From the cell containing the given text, extract its center point as (X, Y) coordinate. 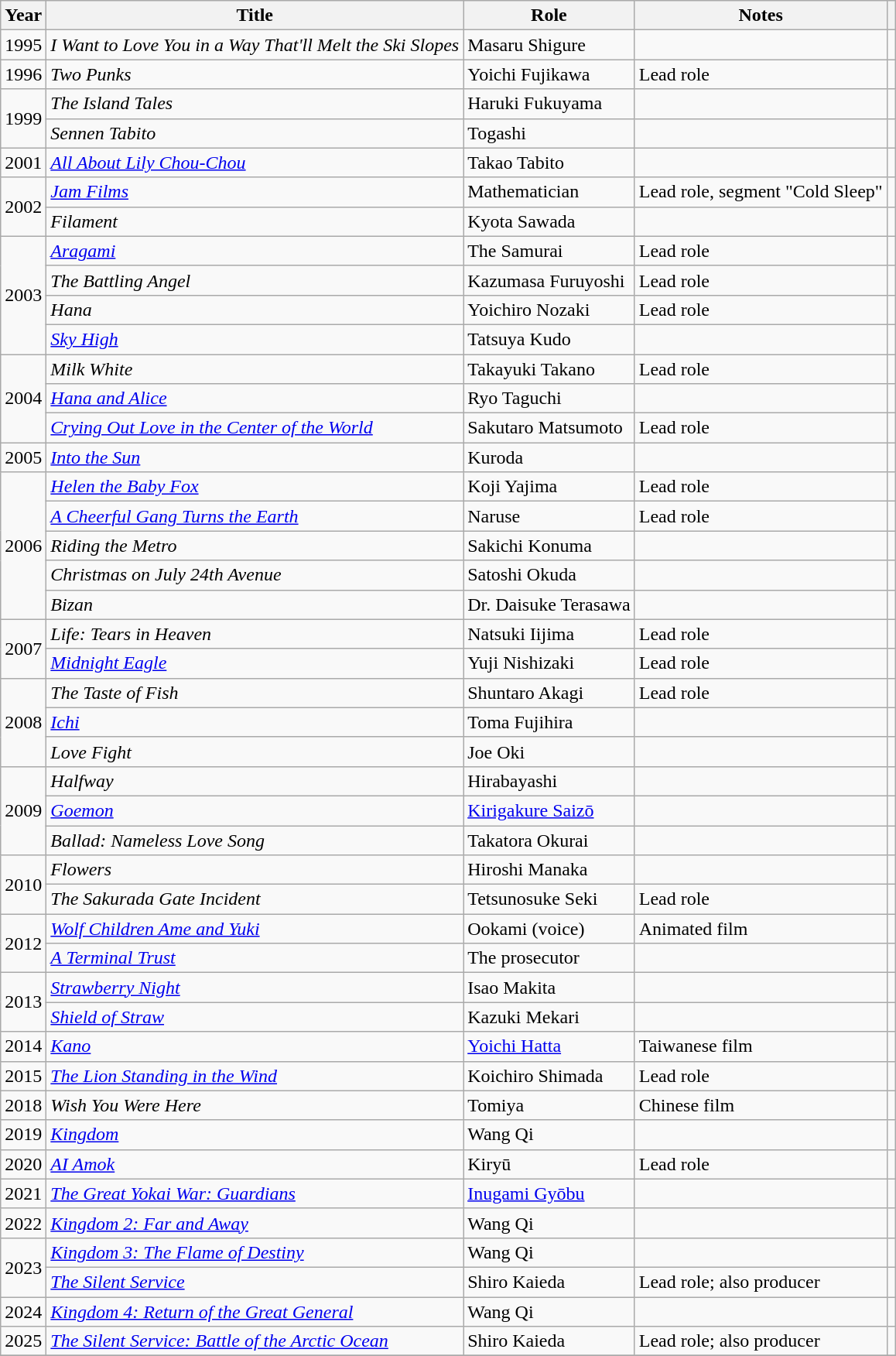
Strawberry Night (255, 988)
Hana and Alice (255, 399)
Kingdom 4: Return of the Great General (255, 1312)
Midnight Eagle (255, 663)
Kyota Sawada (549, 221)
2023 (23, 1267)
Tatsuya Kudo (549, 339)
The Silent Service: Battle of the Arctic Ocean (255, 1341)
Filament (255, 221)
1996 (23, 74)
Kazuki Mekari (549, 1017)
2005 (23, 457)
Sennen Tabito (255, 133)
Togashi (549, 133)
2010 (23, 885)
Crying Out Love in the Center of the World (255, 428)
Kazumasa Furuyoshi (549, 280)
Takatora Okurai (549, 840)
The Taste of Fish (255, 693)
Milk White (255, 369)
Ryo Taguchi (549, 399)
Halfway (255, 781)
2003 (23, 295)
Yoichiro Nozaki (549, 310)
Isao Makita (549, 988)
Sakutaro Matsumoto (549, 428)
Love Fight (255, 752)
1995 (23, 45)
Wolf Children Ame and Yuki (255, 929)
Hana (255, 310)
Two Punks (255, 74)
Takao Tabito (549, 163)
Inugami Gyōbu (549, 1193)
Taiwanese film (761, 1046)
Masaru Shigure (549, 45)
The Great Yokai War: Guardians (255, 1193)
Kiryū (549, 1164)
The Sakurada Gate Incident (255, 899)
Naruse (549, 516)
2019 (23, 1135)
2021 (23, 1193)
2022 (23, 1223)
Koji Yajima (549, 487)
The Island Tales (255, 104)
Toma Fujihira (549, 722)
2007 (23, 649)
Hirabayashi (549, 781)
AI Amok (255, 1164)
2013 (23, 1002)
The Lion Standing in the Wind (255, 1076)
Kingdom 2: Far and Away (255, 1223)
Natsuki Iijima (549, 634)
Title (255, 15)
Helen the Baby Fox (255, 487)
Dr. Daisuke Terasawa (549, 604)
Kirigakure Saizō (549, 810)
Takayuki Takano (549, 369)
Chinese film (761, 1105)
Hiroshi Manaka (549, 870)
2025 (23, 1341)
The prosecutor (549, 958)
2012 (23, 943)
A Cheerful Gang Turns the Earth (255, 516)
Kano (255, 1046)
1999 (23, 118)
Animated film (761, 929)
Sakichi Konuma (549, 546)
Role (549, 15)
2014 (23, 1046)
Ookami (voice) (549, 929)
Life: Tears in Heaven (255, 634)
Tomiya (549, 1105)
Kuroda (549, 457)
Flowers (255, 870)
2020 (23, 1164)
Haruki Fukuyama (549, 104)
Tetsunosuke Seki (549, 899)
2001 (23, 163)
Ballad: Nameless Love Song (255, 840)
2006 (23, 546)
2024 (23, 1312)
I Want to Love You in a Way That'll Melt the Ski Slopes (255, 45)
Joe Oki (549, 752)
Goemon (255, 810)
Aragami (255, 251)
The Samurai (549, 251)
Shuntaro Akagi (549, 693)
2009 (23, 810)
Ichi (255, 722)
Jam Films (255, 192)
2008 (23, 722)
Kingdom 3: The Flame of Destiny (255, 1252)
Notes (761, 15)
Mathematician (549, 192)
Sky High (255, 339)
The Silent Service (255, 1282)
2002 (23, 207)
Shield of Straw (255, 1017)
Lead role, segment "Cold Sleep" (761, 192)
Year (23, 15)
All About Lily Chou-Chou (255, 163)
Kingdom (255, 1135)
Koichiro Shimada (549, 1076)
2015 (23, 1076)
Into the Sun (255, 457)
Yoichi Fujikawa (549, 74)
Wish You Were Here (255, 1105)
Bizan (255, 604)
Christmas on July 24th Avenue (255, 575)
A Terminal Trust (255, 958)
2004 (23, 399)
Yuji Nishizaki (549, 663)
The Battling Angel (255, 280)
Riding the Metro (255, 546)
2018 (23, 1105)
Yoichi Hatta (549, 1046)
Satoshi Okuda (549, 575)
